Return (X, Y) of the center of cell containing provided text 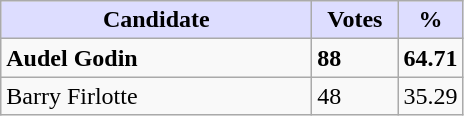
88 (355, 58)
Audel Godin (156, 58)
48 (355, 96)
Barry Firlotte (156, 96)
Votes (355, 20)
% (430, 20)
64.71 (430, 58)
35.29 (430, 96)
Candidate (156, 20)
